Provide the [x, y] coordinate of the cell's center where the given text is located.  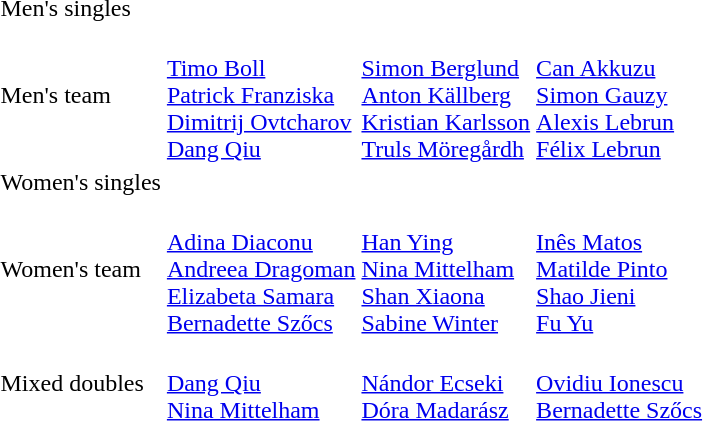
Simon BerglundAnton KällbergKristian KarlssonTruls Möregårdh [446, 95]
Timo BollPatrick FranziskaDimitrij OvtcharovDang Qiu [261, 95]
Han YingNina MittelhamShan XiaonaSabine Winter [446, 269]
Adina DiaconuAndreea DragomanElizabeta SamaraBernadette Szőcs [261, 269]
